Search for the cell housing the specified text and yield its (X, Y) center coordinate. 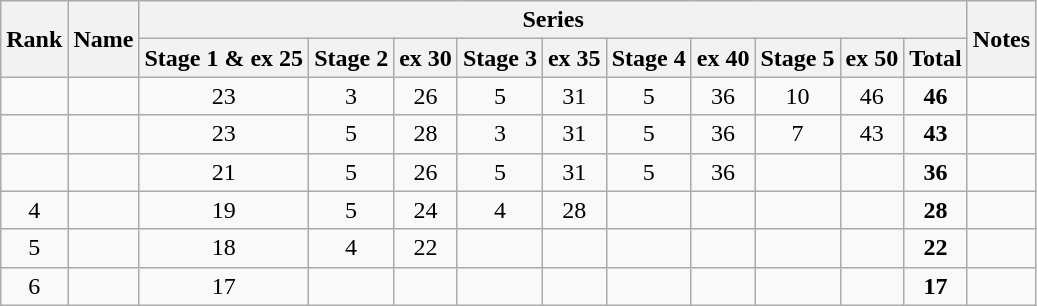
Stage 3 (500, 58)
18 (224, 248)
ex 35 (574, 58)
Rank (34, 39)
Series (553, 20)
Stage 1 & ex 25 (224, 58)
ex 30 (426, 58)
ex 50 (872, 58)
7 (798, 134)
Total (936, 58)
24 (426, 210)
Notes (1001, 39)
Stage 5 (798, 58)
21 (224, 172)
Stage 2 (352, 58)
10 (798, 96)
19 (224, 210)
Stage 4 (648, 58)
ex 40 (723, 58)
6 (34, 286)
Name (104, 39)
